Search for the cell housing the specified text and yield its [X, Y] center coordinate. 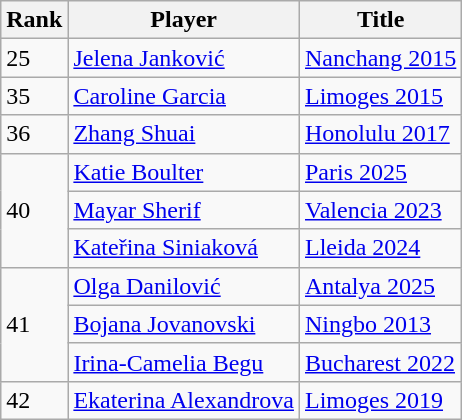
Lleida 2024 [380, 248]
Player [184, 20]
Nanchang 2015 [380, 58]
Paris 2025 [380, 172]
Bojana Jovanovski [184, 324]
Caroline Garcia [184, 96]
Limoges 2019 [380, 400]
Irina-Camelia Begu [184, 362]
Valencia 2023 [380, 210]
Mayar Sherif [184, 210]
Zhang Shuai [184, 134]
Antalya 2025 [380, 286]
Olga Danilović [184, 286]
40 [34, 210]
Title [380, 20]
Ekaterina Alexandrova [184, 400]
25 [34, 58]
35 [34, 96]
Jelena Janković [184, 58]
Honolulu 2017 [380, 134]
Kateřina Siniaková [184, 248]
Limoges 2015 [380, 96]
Ningbo 2013 [380, 324]
41 [34, 324]
36 [34, 134]
42 [34, 400]
Katie Boulter [184, 172]
Rank [34, 20]
Bucharest 2022 [380, 362]
